Pinpoint the cell where the given text exists, returning its [x, y] midpoint coordinate. 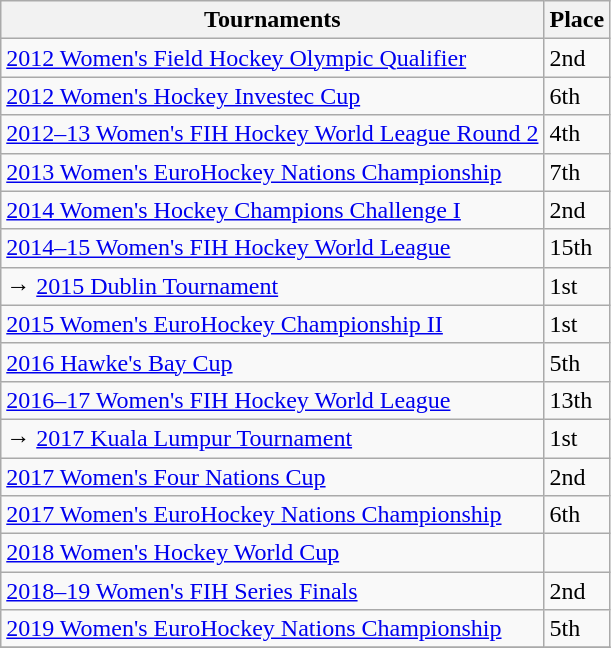
2012 Women's Field Hockey Olympic Qualifier [272, 58]
2016–17 Women's FIH Hockey World League [272, 400]
2018–19 Women's FIH Series Finals [272, 591]
2017 Women's EuroHockey Nations Championship [272, 515]
7th [577, 172]
2018 Women's Hockey World Cup [272, 553]
Place [577, 20]
2012 Women's Hockey Investec Cup [272, 96]
2017 Women's Four Nations Cup [272, 477]
2016 Hawke's Bay Cup [272, 362]
→ 2017 Kuala Lumpur Tournament [272, 438]
2012–13 Women's FIH Hockey World League Round 2 [272, 134]
2014–15 Women's FIH Hockey World League [272, 248]
2013 Women's EuroHockey Nations Championship [272, 172]
15th [577, 248]
2019 Women's EuroHockey Nations Championship [272, 629]
Tournaments [272, 20]
→ 2015 Dublin Tournament [272, 286]
2014 Women's Hockey Champions Challenge I [272, 210]
13th [577, 400]
4th [577, 134]
2015 Women's EuroHockey Championship II [272, 324]
